Capture the cell that displays the provided text and extract its (x, y) central coordinate. 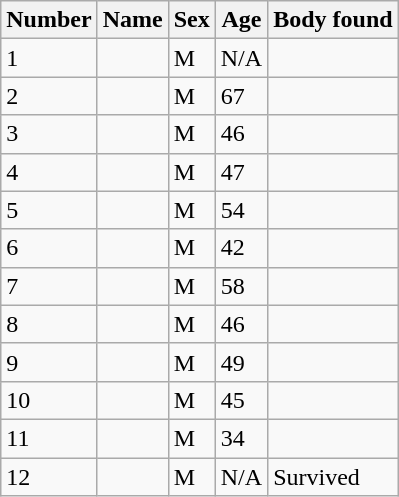
7 (49, 286)
42 (241, 248)
58 (241, 286)
4 (49, 172)
10 (49, 400)
Body found (333, 20)
8 (49, 324)
Number (49, 20)
11 (49, 438)
Survived (333, 477)
6 (49, 248)
Sex (192, 20)
9 (49, 362)
3 (49, 134)
12 (49, 477)
2 (49, 96)
34 (241, 438)
1 (49, 58)
67 (241, 96)
47 (241, 172)
49 (241, 362)
Name (132, 20)
5 (49, 210)
Age (241, 20)
54 (241, 210)
45 (241, 400)
